Capture the cell that displays the provided text and extract its [x, y] central coordinate. 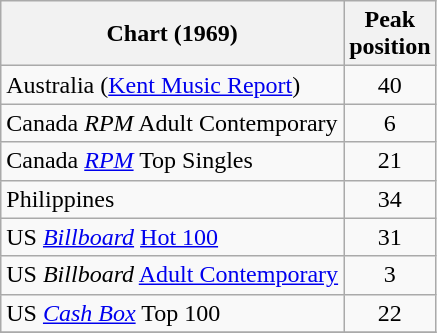
21 [390, 161]
40 [390, 85]
Canada RPM Top Singles [172, 161]
6 [390, 123]
Chart (1969) [172, 34]
Philippines [172, 199]
34 [390, 199]
US Cash Box Top 100 [172, 313]
Australia (Kent Music Report) [172, 85]
Peakposition [390, 34]
31 [390, 237]
22 [390, 313]
US Billboard Hot 100 [172, 237]
US Billboard Adult Contemporary [172, 275]
Canada RPM Adult Contemporary [172, 123]
3 [390, 275]
